Find where the given text appears and provide that cell's center as [X, Y] coordinate. 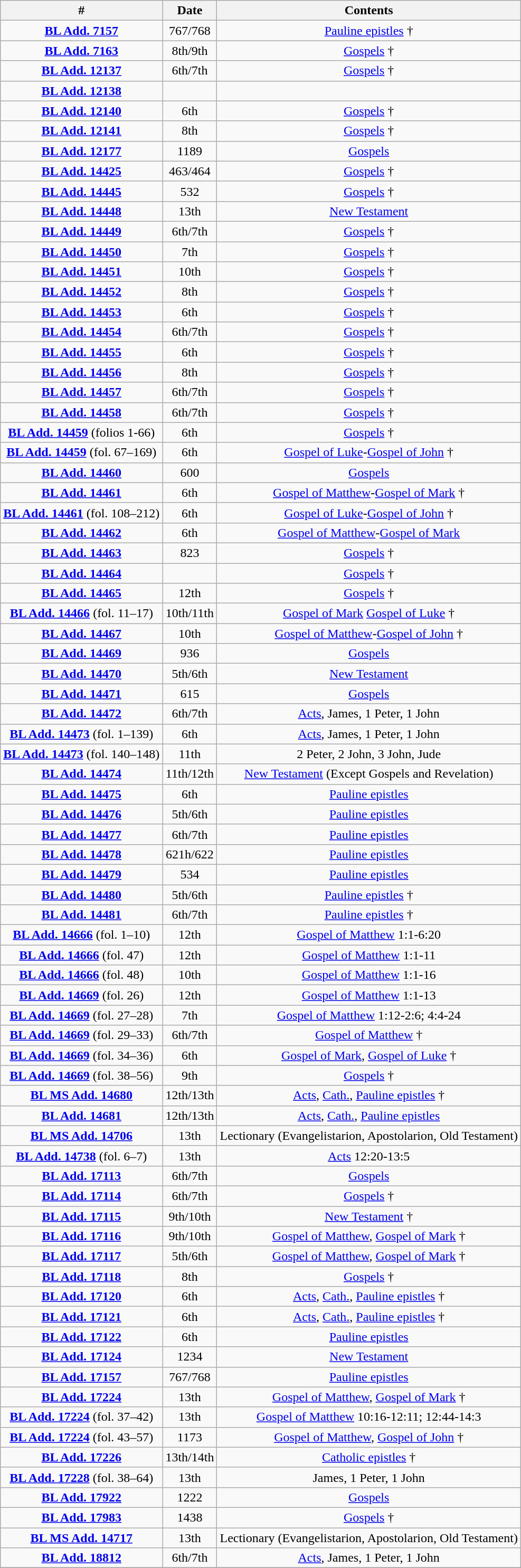
BL Add. 12138 [81, 91]
BL Add. 18812 [81, 1558]
11th [190, 754]
BL Add. 14455 [81, 352]
1234 [190, 1357]
BL Add. 14448 [81, 211]
13th/14th [190, 1457]
BL Add. 14666 (fol. 48) [81, 975]
BL Add. 14473 (fol. 1–139) [81, 734]
1222 [190, 1497]
Contents [368, 11]
BL Add. 14669 (fol. 26) [81, 995]
BL Add. 14464 [81, 573]
Gospel of Matthew 10:16-12:11; 12:44-14:3 [368, 1417]
BL Add. 14425 [81, 171]
BL Add. 17116 [81, 1236]
BL Add. 14469 [81, 654]
1438 [190, 1517]
Gospel of Matthew 1:1-11 [368, 955]
BL Add. 17118 [81, 1277]
BL Add. 17157 [81, 1377]
Gospel of Matthew † [368, 1035]
BL Add. 12141 [81, 131]
BL Add. 17122 [81, 1337]
Gospel of Matthew, Gospel of John † [368, 1437]
Gospel of Matthew 1:12-2:6; 4:4-24 [368, 1015]
BL Add. 17226 [81, 1457]
BL Add. 17117 [81, 1257]
BL Add. 14461 [81, 493]
BL Add. 17124 [81, 1357]
BL Add. 12140 [81, 111]
BL Add. 14738 (fol. 6–7) [81, 1156]
BL Add. 14445 [81, 191]
Gospel of Mark, Gospel of Luke † [368, 1055]
BL Add. 14463 [81, 553]
BL Add. 17224 (fol. 37–42) [81, 1417]
600 [190, 473]
BL Add. 14465 [81, 593]
Acts 12:20-13:5 [368, 1156]
BL Add. 14459 (fol. 67–169) [81, 452]
BL Add. 17113 [81, 1176]
463/464 [190, 171]
1173 [190, 1437]
BL Add. 14452 [81, 292]
BL Add. 14476 [81, 814]
BL Add. 14459 (folios 1-66) [81, 432]
BL Add. 14462 [81, 533]
Gospel of Matthew-Gospel of John † [368, 634]
Gospel of Matthew-Gospel of Mark † [368, 493]
Gospel of Matthew-Gospel of Mark [368, 533]
BL Add. 12177 [81, 151]
BL Add. 14474 [81, 774]
BL MS Add. 14717 [81, 1538]
2 Peter, 2 John, 3 John, Jude [368, 754]
BL Add. 14467 [81, 634]
BL Add. 14477 [81, 834]
BL Add. 14681 [81, 1116]
BL Add. 14450 [81, 252]
BL Add. 17114 [81, 1196]
BL Add. 14473 (fol. 140–148) [81, 754]
BL Add. 14475 [81, 794]
BL MS Add. 14680 [81, 1095]
Gospel of Matthew 1:1-13 [368, 995]
534 [190, 874]
BL Add. 17121 [81, 1317]
BL Add. 17224 (fol. 43–57) [81, 1437]
BL Add. 14453 [81, 312]
BL Add. 12137 [81, 71]
532 [190, 191]
Date [190, 11]
BL Add. 14460 [81, 473]
New Testament † [368, 1216]
BL Add. 14466 (fol. 11–17) [81, 613]
10th/11th [190, 613]
621h/622 [190, 854]
Gospel of Matthew 1:1-6:20 [368, 935]
BL Add. 14669 (fol. 38–56) [81, 1075]
BL Add. 14471 [81, 694]
BL Add. 14451 [81, 272]
Gospel of Matthew 1:1-16 [368, 975]
BL Add. 17983 [81, 1517]
BL Add. 14669 (fol. 29–33) [81, 1035]
BL Add. 17922 [81, 1497]
BL Add. 17224 [81, 1397]
BL Add. 14478 [81, 854]
New Testament (Except Gospels and Revelation) [368, 774]
823 [190, 553]
BL MS Add. 14706 [81, 1136]
# [81, 11]
BL Add. 7163 [81, 51]
BL Add. 14449 [81, 231]
Acts, Cath., Pauline epistles [368, 1116]
BL Add. 14479 [81, 874]
BL Add. 7157 [81, 31]
BL Add. 17115 [81, 1216]
BL Add. 17120 [81, 1297]
8th/9th [190, 51]
BL Add. 14461 (fol. 108–212) [81, 513]
BL Add. 14480 [81, 895]
Gospel of Mark Gospel of Luke † [368, 613]
1189 [190, 151]
BL Add. 14456 [81, 372]
Catholic epistles † [368, 1457]
BL Add. 14669 (fol. 27–28) [81, 1015]
James, 1 Peter, 1 John [368, 1477]
BL Add. 14472 [81, 714]
BL Add. 14470 [81, 674]
BL Add. 14666 (fol. 47) [81, 955]
BL Add. 14669 (fol. 34–36) [81, 1055]
BL Add. 14481 [81, 915]
BL Add. 14457 [81, 392]
BL Add. 14454 [81, 332]
BL Add. 14458 [81, 412]
9th [190, 1075]
BL Add. 14666 (fol. 1–10) [81, 935]
615 [190, 694]
936 [190, 654]
11th/12th [190, 774]
BL Add. 17228 (fol. 38–64) [81, 1477]
